Extract the (X, Y) coordinate from the center of the cell holding the provided text.  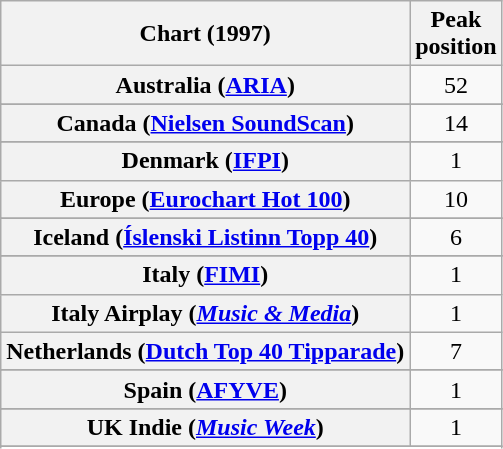
Spain (AFYVE) (206, 389)
Italy Airplay (Music & Media) (206, 313)
6 (456, 237)
Europe (Eurochart Hot 100) (206, 199)
7 (456, 351)
Iceland (Íslenski Listinn Topp 40) (206, 237)
10 (456, 199)
52 (456, 85)
Netherlands (Dutch Top 40 Tipparade) (206, 351)
UK Indie (Music Week) (206, 427)
Peakposition (456, 34)
Denmark (IFPI) (206, 161)
Chart (1997) (206, 34)
Italy (FIMI) (206, 275)
14 (456, 123)
Canada (Nielsen SoundScan) (206, 123)
Australia (ARIA) (206, 85)
